Scan for the cell matching the given text and deliver its (x, y) coordinate at center. 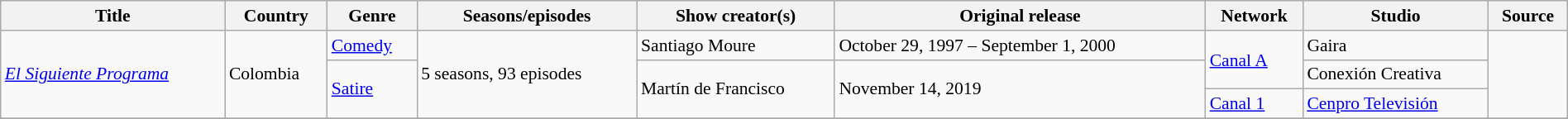
Studio (1396, 16)
Conexión Creativa (1396, 74)
Cenpro Televisión (1396, 104)
Comedy (372, 45)
Show creator(s) (736, 16)
Original release (1020, 16)
Country (276, 16)
Martín de Francisco (736, 89)
Colombia (276, 74)
Genre (372, 16)
Source (1528, 16)
Canal 1 (1255, 104)
November 14, 2019 (1020, 89)
El Siguiente Programa (112, 74)
October 29, 1997 – September 1, 2000 (1020, 45)
Canal A (1255, 59)
Gaira (1396, 45)
5 seasons, 93 episodes (527, 74)
Title (112, 16)
Satire (372, 89)
Network (1255, 16)
Seasons/episodes (527, 16)
Santiago Moure (736, 45)
